Capture the cell that displays the provided text and extract its (x, y) central coordinate. 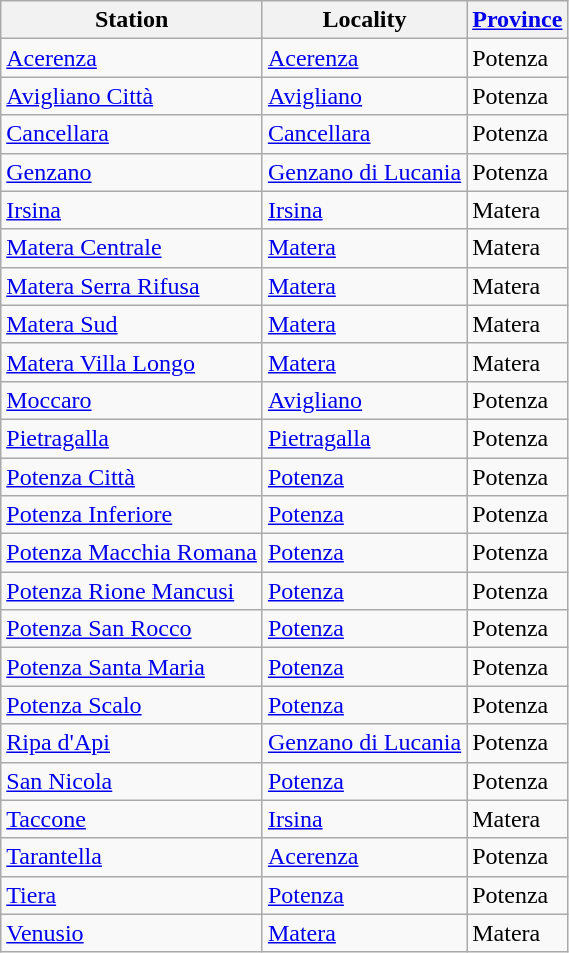
Venusio (132, 933)
Potenza Rione Mancusi (132, 591)
Matera Villa Longo (132, 362)
Potenza Santa Maria (132, 667)
Potenza Città (132, 477)
Matera Centrale (132, 248)
Province (518, 20)
Moccaro (132, 400)
Matera Serra Rifusa (132, 286)
Tiera (132, 895)
Taccone (132, 819)
Potenza Macchia Romana (132, 553)
Matera Sud (132, 324)
San Nicola (132, 781)
Avigliano Città (132, 96)
Ripa d'Api (132, 743)
Station (132, 20)
Potenza Scalo (132, 705)
Locality (364, 20)
Potenza Inferiore (132, 515)
Genzano (132, 172)
Potenza San Rocco (132, 629)
Tarantella (132, 857)
